Locate the cell with the specified text and output its (x, y) center coordinate. 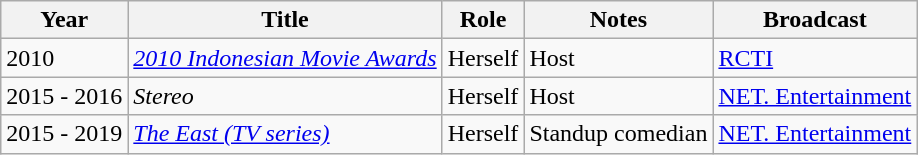
The East (TV series) (285, 134)
Stereo (285, 96)
Broadcast (815, 20)
Notes (618, 20)
RCTI (815, 58)
2010 Indonesian Movie Awards (285, 58)
Year (64, 20)
2015 - 2019 (64, 134)
Role (483, 20)
2010 (64, 58)
Standup comedian (618, 134)
2015 - 2016 (64, 96)
Title (285, 20)
